Identify which cell holds the provided text, then report its (x, y) central coordinate. 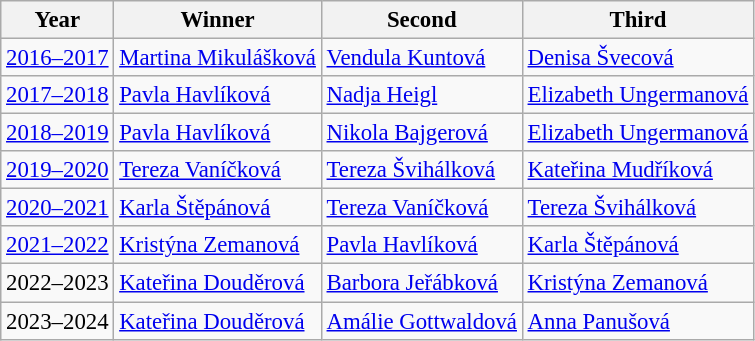
Nadja Heigl (422, 95)
2019–2020 (58, 170)
Vendula Kuntová (422, 58)
2018–2019 (58, 133)
Amálie Gottwaldová (422, 321)
Barbora Jeřábková (422, 283)
2016–2017 (58, 58)
Second (422, 20)
Denisa Švecová (638, 58)
Year (58, 20)
2017–2018 (58, 95)
2023–2024 (58, 321)
Winner (218, 20)
Third (638, 20)
2022–2023 (58, 283)
Kateřina Mudříková (638, 170)
Nikola Bajgerová (422, 133)
2021–2022 (58, 245)
Martina Mikulášková (218, 58)
Anna Panušová (638, 321)
2020–2021 (58, 208)
